From the cell containing the given text, extract its center point as [x, y] coordinate. 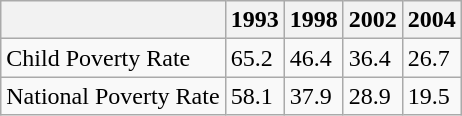
36.4 [372, 58]
2002 [372, 20]
Child Poverty Rate [113, 58]
National Poverty Rate [113, 96]
65.2 [254, 58]
19.5 [432, 96]
1998 [314, 20]
58.1 [254, 96]
46.4 [314, 58]
1993 [254, 20]
26.7 [432, 58]
28.9 [372, 96]
2004 [432, 20]
37.9 [314, 96]
